Determine the [x, y] coordinate at the center of the cell enclosing the given text.  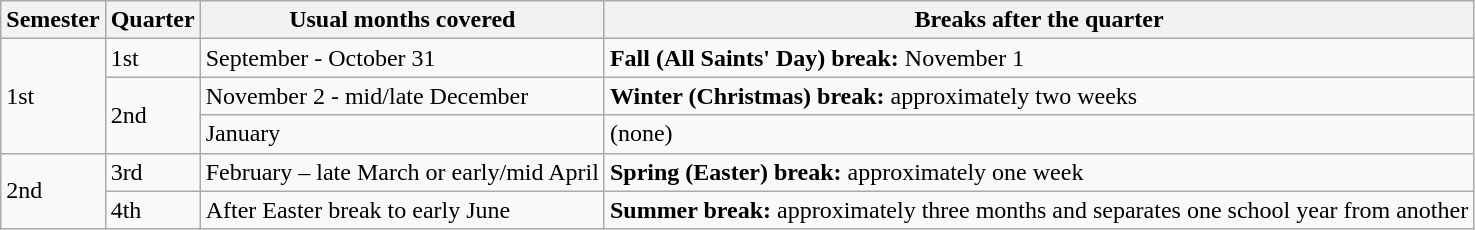
November 2 - mid/late December [402, 96]
January [402, 134]
Breaks after the quarter [1038, 20]
3rd [152, 172]
February – late March or early/mid April [402, 172]
(none) [1038, 134]
Quarter [152, 20]
After Easter break to early June [402, 210]
September - October 31 [402, 58]
Spring (Easter) break: approximately one week [1038, 172]
Winter (Christmas) break: approximately two weeks [1038, 96]
4th [152, 210]
Summer break: approximately three months and separates one school year from another [1038, 210]
Semester [53, 20]
Fall (All Saints' Day) break: November 1 [1038, 58]
Usual months covered [402, 20]
